Find where the given text appears and provide that cell's center as (X, Y) coordinate. 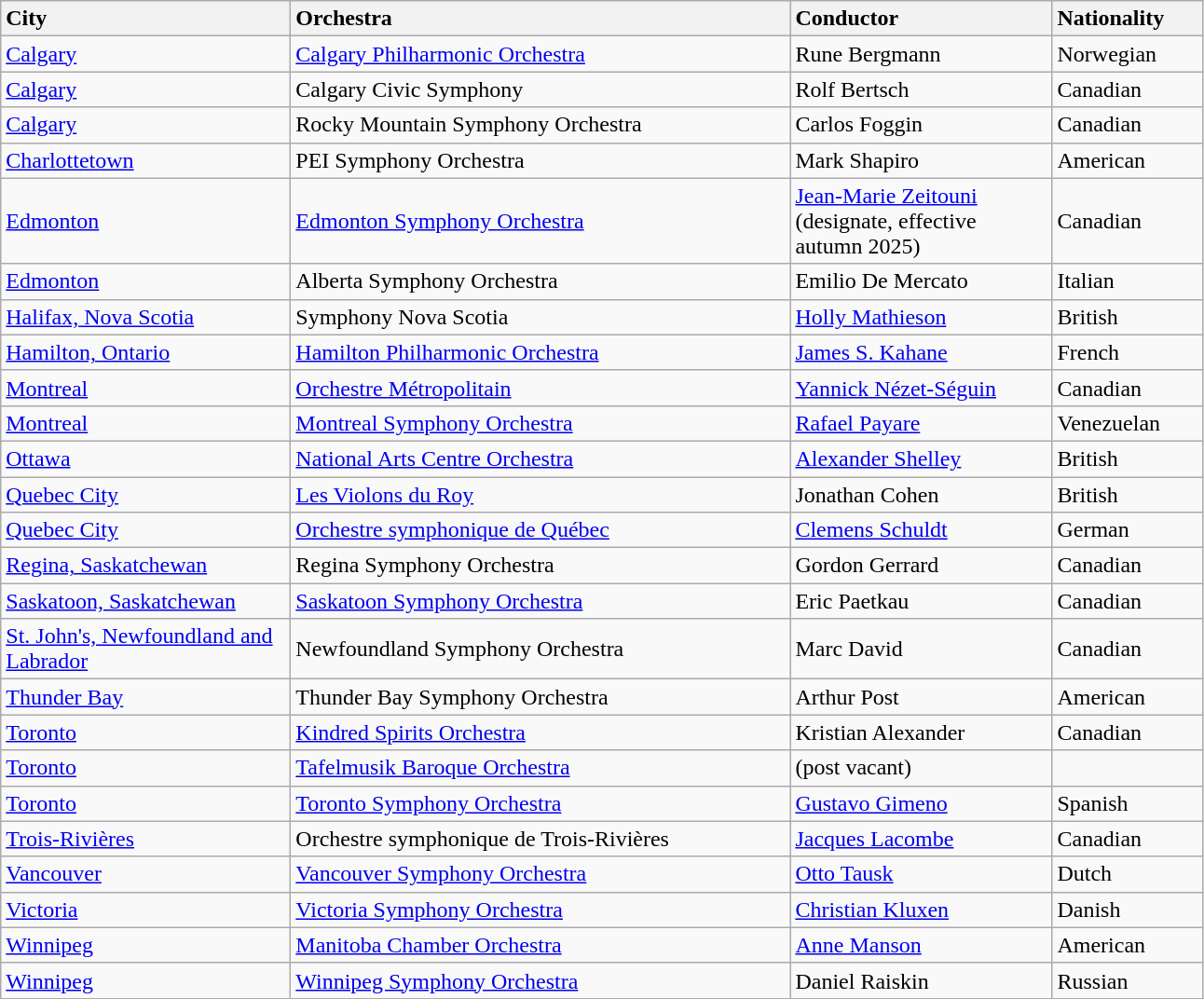
French (1128, 352)
Carlos Foggin (921, 125)
Victoria Symphony Orchestra (540, 910)
Christian Kluxen (921, 910)
Orchestre Métropolitain (540, 388)
Trois-Rivières (145, 839)
Newfoundland Symphony Orchestra (540, 649)
Charlottetown (145, 160)
Halifax, Nova Scotia (145, 317)
Gordon Gerrard (921, 566)
Kristian Alexander (921, 732)
Calgary Philharmonic Orchestra (540, 54)
Daniel Raiskin (921, 980)
Saskatoon Symphony Orchestra (540, 601)
Rolf Bertsch (921, 89)
Arthur Post (921, 697)
Norwegian (1128, 54)
Tafelmusik Baroque Orchestra (540, 768)
Thunder Bay Symphony Orchestra (540, 697)
Spanish (1128, 803)
Regina, Saskatchewan (145, 566)
Symphony Nova Scotia (540, 317)
Orchestra (540, 19)
Holly Mathieson (921, 317)
Venezuelan (1128, 423)
Marc David (921, 649)
National Arts Centre Orchestra (540, 458)
Orchestre symphonique de Québec (540, 530)
Hamilton Philharmonic Orchestra (540, 352)
Manitoba Chamber Orchestra (540, 945)
Victoria (145, 910)
Danish (1128, 910)
Vancouver (145, 874)
St. John's, Newfoundland and Labrador (145, 649)
Winnipeg Symphony Orchestra (540, 980)
Hamilton, Ontario (145, 352)
Saskatoon, Saskatchewan (145, 601)
Kindred Spirits Orchestra (540, 732)
Anne Manson (921, 945)
Gustavo Gimeno (921, 803)
Jacques Lacombe (921, 839)
Les Violons du Roy (540, 495)
Otto Tausk (921, 874)
Alexander Shelley (921, 458)
Edmonton Symphony Orchestra (540, 221)
James S. Kahane (921, 352)
Dutch (1128, 874)
Eric Paetkau (921, 601)
Regina Symphony Orchestra (540, 566)
Italian (1128, 281)
Alberta Symphony Orchestra (540, 281)
PEI Symphony Orchestra (540, 160)
Emilio De Mercato (921, 281)
Jean-Marie Zeitouni (designate, effective autumn 2025) (921, 221)
Orchestre symphonique de Trois-Rivières (540, 839)
Nationality (1128, 19)
Thunder Bay (145, 697)
German (1128, 530)
Montreal Symphony Orchestra (540, 423)
Yannick Nézet-Séguin (921, 388)
Russian (1128, 980)
Jonathan Cohen (921, 495)
City (145, 19)
Clemens Schuldt (921, 530)
(post vacant) (921, 768)
Ottawa (145, 458)
Conductor (921, 19)
Calgary Civic Symphony (540, 89)
Toronto Symphony Orchestra (540, 803)
Rocky Mountain Symphony Orchestra (540, 125)
Mark Shapiro (921, 160)
Rafael Payare (921, 423)
Vancouver Symphony Orchestra (540, 874)
Rune Bergmann (921, 54)
